Detect which cell encompasses the target text, then output its (X, Y) center coordinate. 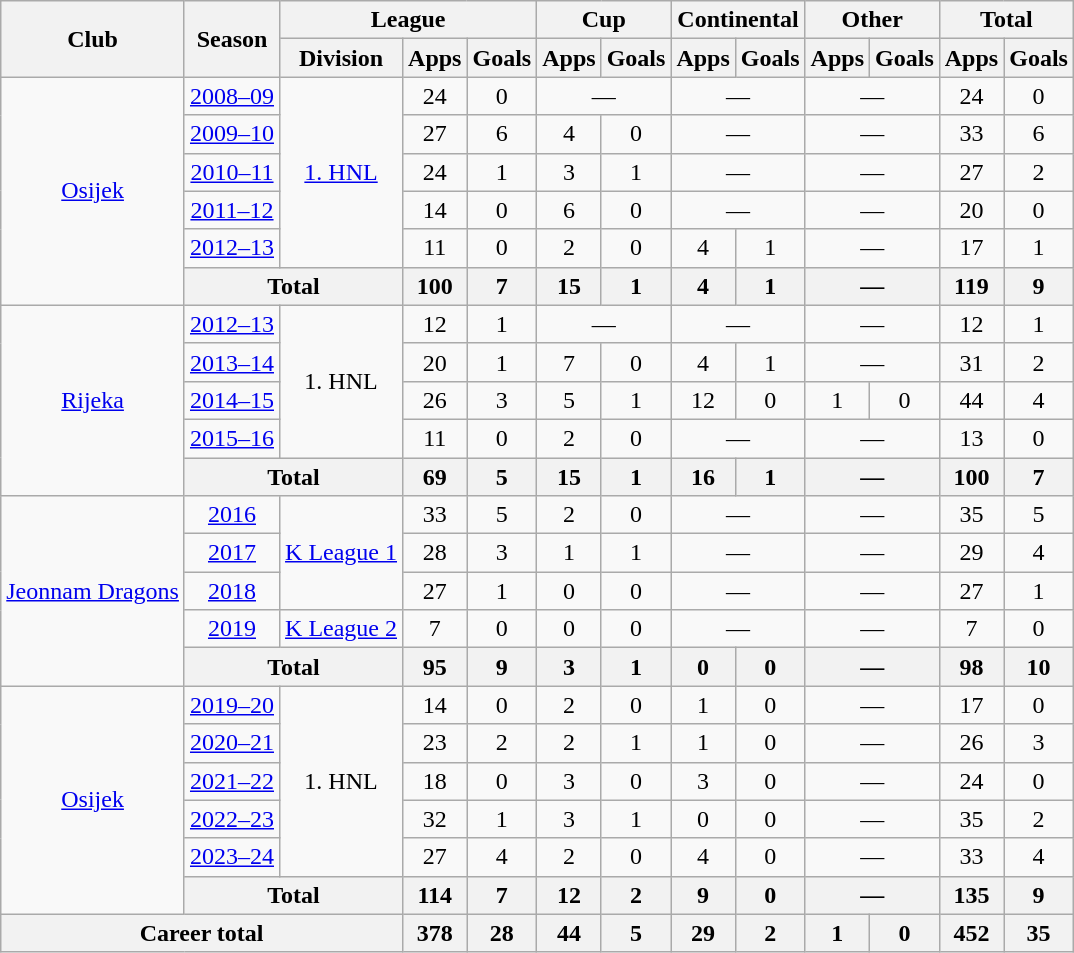
2021–22 (232, 781)
K League 2 (342, 629)
2019–20 (232, 705)
Continental (738, 20)
2014–15 (232, 400)
18 (435, 781)
Career total (202, 933)
135 (971, 895)
2018 (232, 591)
2010–11 (232, 172)
2022–23 (232, 819)
31 (971, 362)
10 (1039, 667)
2016 (232, 515)
Season (232, 39)
Club (93, 39)
Cup (604, 20)
114 (435, 895)
K League 1 (342, 553)
2023–24 (232, 857)
32 (435, 819)
Rijeka (93, 400)
119 (971, 286)
Division (342, 58)
16 (703, 477)
95 (435, 667)
2020–21 (232, 743)
2015–16 (232, 438)
98 (971, 667)
2013–14 (232, 362)
2019 (232, 629)
2017 (232, 553)
23 (435, 743)
Other (872, 20)
378 (435, 933)
League (408, 20)
Jeonnam Dragons (93, 591)
2011–12 (232, 210)
2009–10 (232, 134)
2008–09 (232, 96)
69 (435, 477)
13 (971, 438)
452 (971, 933)
